Pinpoint the cell where the given text exists, returning its [X, Y] midpoint coordinate. 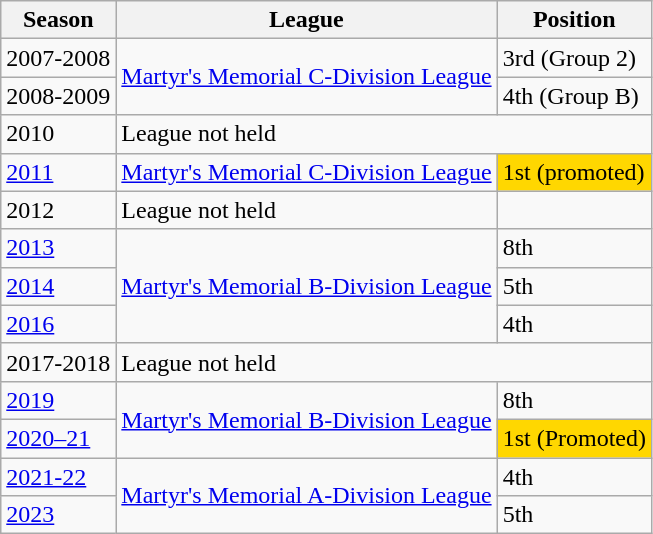
2012 [58, 210]
3rd (Group 2) [574, 58]
2013 [58, 248]
2019 [58, 400]
2010 [58, 134]
2011 [58, 172]
Martyr's Memorial A-Division League [306, 496]
2014 [58, 286]
2021-22 [58, 477]
Season [58, 20]
League [306, 20]
Position [574, 20]
2007-2008 [58, 58]
2023 [58, 515]
2020–21 [58, 438]
1st (Promoted) [574, 438]
2017-2018 [58, 362]
2008-2009 [58, 96]
1st (promoted) [574, 172]
2016 [58, 324]
4th (Group B) [574, 96]
